Output the [X, Y] coordinate of the center of the cell containing the given text.  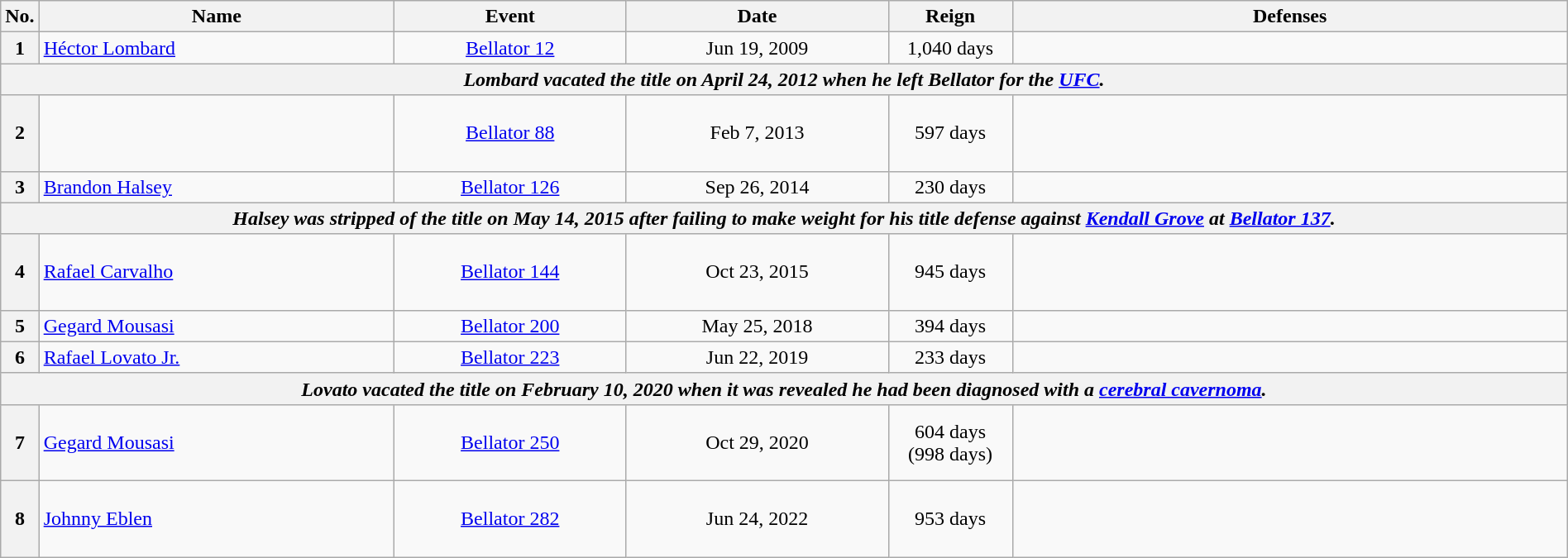
Jun 24, 2022 [758, 518]
233 days [950, 357]
Lombard vacated the title on April 24, 2012 when he left Bellator for the UFC. [784, 79]
6 [20, 357]
Jun 19, 2009 [758, 48]
597 days [950, 133]
2 [20, 133]
Feb 7, 2013 [758, 133]
230 days [950, 187]
953 days [950, 518]
604 days(998 days) [950, 442]
Bellator 223 [510, 357]
4 [20, 272]
5 [20, 326]
1 [20, 48]
Bellator 126 [510, 187]
3 [20, 187]
Johnny Eblen [217, 518]
Name [217, 17]
Rafael Carvalho [217, 272]
Defenses [1290, 17]
Oct 29, 2020 [758, 442]
Bellator 282 [510, 518]
No. [20, 17]
Reign [950, 17]
Event [510, 17]
Bellator 88 [510, 133]
945 days [950, 272]
Halsey was stripped of the title on May 14, 2015 after failing to make weight for his title defense against Kendall Grove at Bellator 137. [784, 218]
Sep 26, 2014 [758, 187]
Bellator 12 [510, 48]
Bellator 200 [510, 326]
Brandon Halsey [217, 187]
Oct 23, 2015 [758, 272]
8 [20, 518]
Bellator 250 [510, 442]
Bellator 144 [510, 272]
May 25, 2018 [758, 326]
Rafael Lovato Jr. [217, 357]
Jun 22, 2019 [758, 357]
Lovato vacated the title on February 10, 2020 when it was revealed he had been diagnosed with a cerebral cavernoma. [784, 389]
1,040 days [950, 48]
394 days [950, 326]
Date [758, 17]
Héctor Lombard [217, 48]
7 [20, 442]
